Extract the (x, y) coordinate from the center of the cell holding the provided text.  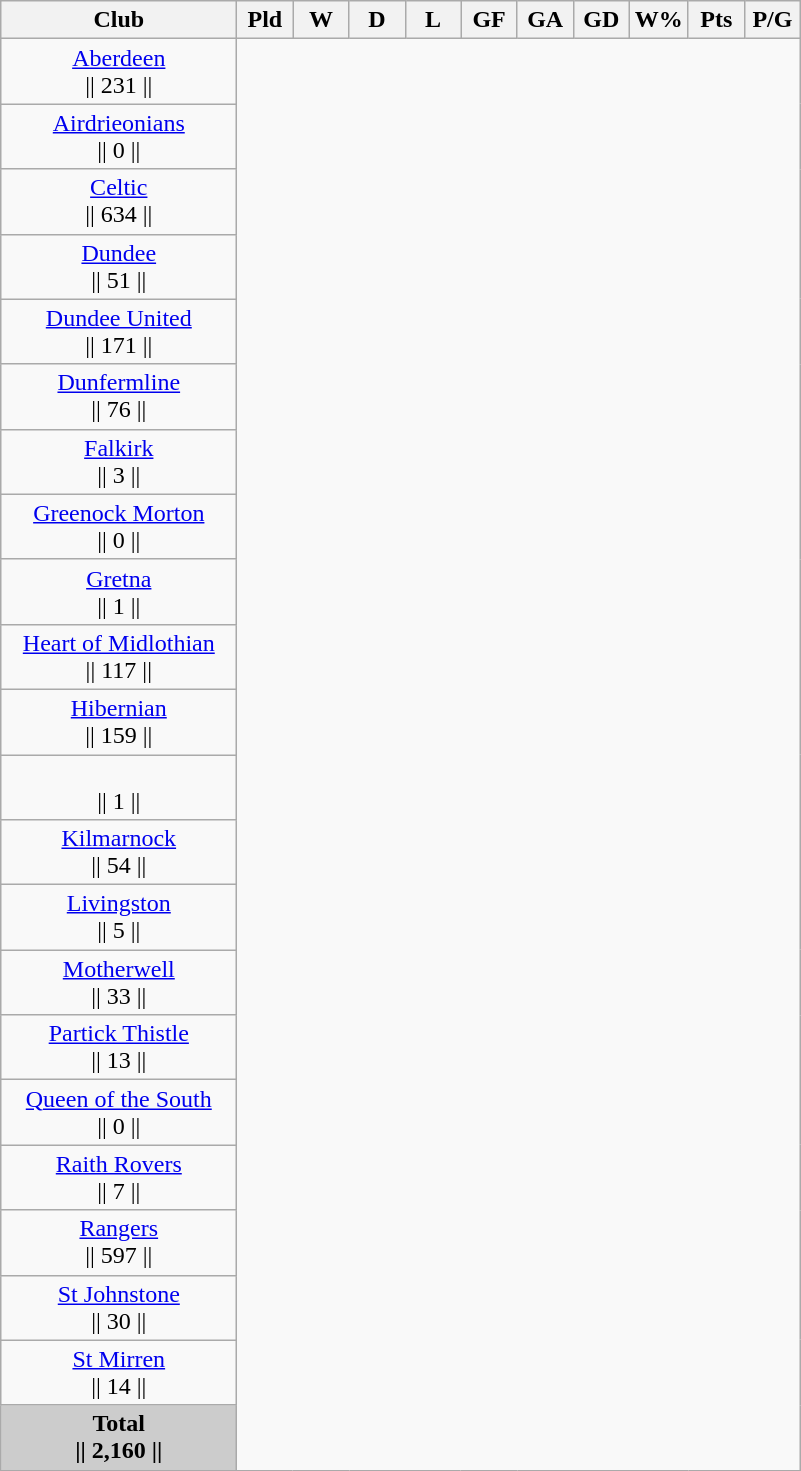
D (377, 20)
Kilmarnock || 54 || (119, 852)
Dundee United || 171 || (119, 332)
Livingston || 5 || (119, 918)
Airdrieonians || 0 || (119, 136)
Pld (265, 20)
W (321, 20)
Motherwell || 33 || (119, 982)
Raith Rovers || 7 || (119, 1178)
Aberdeen || 231 || (119, 72)
St Johnstone || 30 || (119, 1308)
Falkirk || 3 || (119, 462)
Pts (716, 20)
W% (658, 20)
Dundee || 51 || (119, 266)
Total || 2,160 || (119, 1438)
GD (601, 20)
Heart of Midlothian || 117 || (119, 656)
Rangers || 597 || (119, 1242)
P/G (772, 20)
Dunfermline || 76 || (119, 396)
Greenock Morton || 0 || (119, 526)
GF (489, 20)
Queen of the South || 0 || (119, 1112)
Celtic || 634 || (119, 202)
GA (545, 20)
L (433, 20)
|| 1 || (119, 786)
Club (119, 20)
Partick Thistle || 13 || (119, 1048)
Gretna || 1 || (119, 592)
St Mirren || 14 || (119, 1372)
Hibernian || 159 || (119, 722)
